Output the [x, y] coordinate of the center of the cell containing the given text.  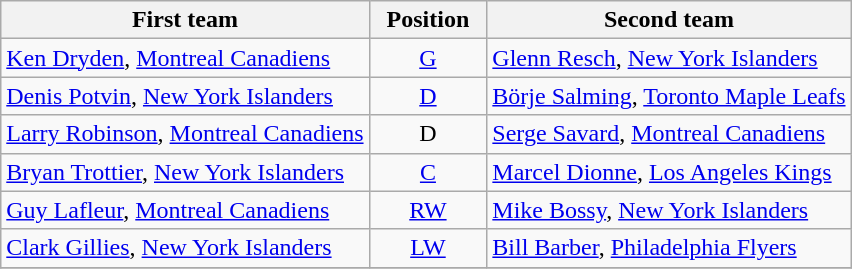
Bryan Trottier, New York Islanders [185, 172]
G [428, 58]
Larry Robinson, Montreal Canadiens [185, 134]
Glenn Resch, New York Islanders [669, 58]
Guy Lafleur, Montreal Canadiens [185, 210]
Marcel Dionne, Los Angeles Kings [669, 172]
LW [428, 248]
Clark Gillies, New York Islanders [185, 248]
Serge Savard, Montreal Canadiens [669, 134]
C [428, 172]
Second team [669, 20]
Denis Potvin, New York Islanders [185, 96]
RW [428, 210]
Börje Salming, Toronto Maple Leafs [669, 96]
Position [428, 20]
Mike Bossy, New York Islanders [669, 210]
Bill Barber, Philadelphia Flyers [669, 248]
First team [185, 20]
Ken Dryden, Montreal Canadiens [185, 58]
